Locate the cell with the specified text and output its [X, Y] center coordinate. 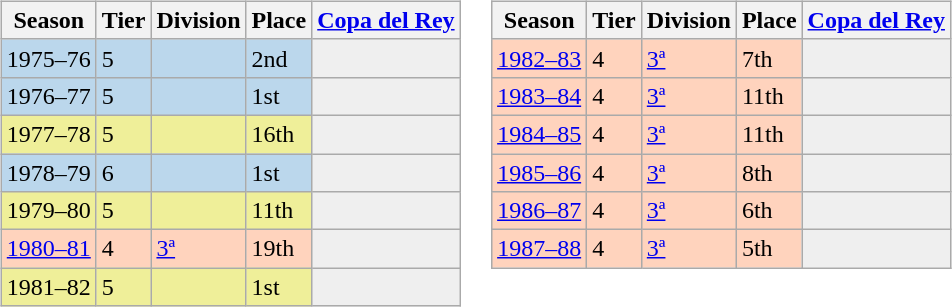
1978–79 [48, 173]
7th [769, 58]
1979–80 [48, 211]
1985–86 [540, 173]
1981–82 [48, 287]
8th [769, 173]
1980–81 [48, 249]
6th [769, 211]
1983–84 [540, 96]
19th [279, 249]
1975–76 [48, 58]
1982–83 [540, 58]
1986–87 [540, 211]
6 [124, 173]
1977–78 [48, 134]
5th [769, 249]
1984–85 [540, 134]
1987–88 [540, 249]
2nd [279, 58]
16th [279, 134]
1976–77 [48, 96]
